Return the [x, y] coordinate for the center point of the cell that contains the specified text.  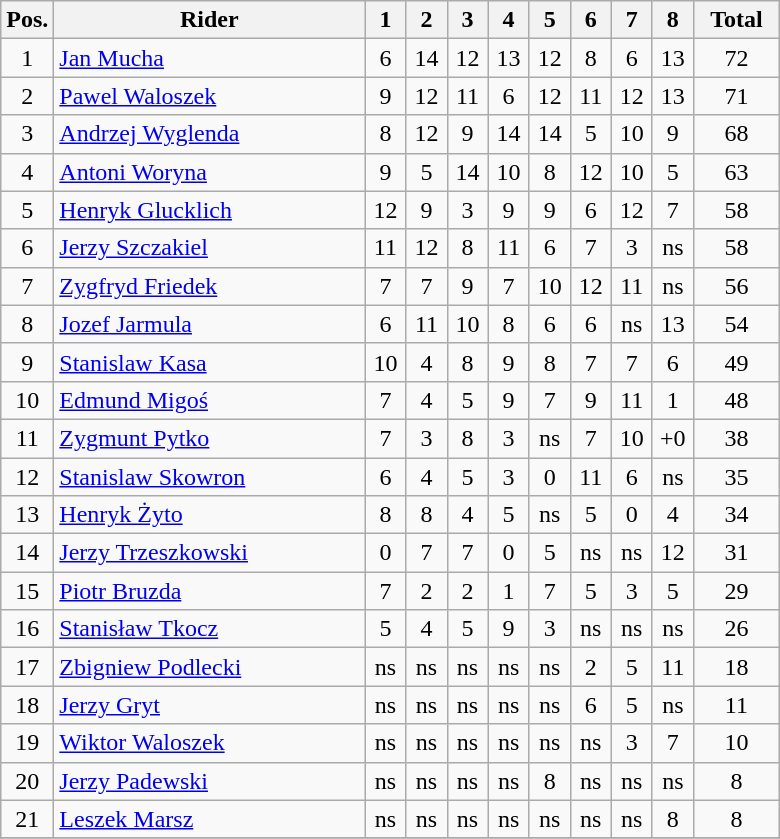
34 [736, 515]
63 [736, 172]
Jan Mucha [210, 58]
54 [736, 324]
Andrzej Wyglenda [210, 134]
Zygmunt Pytko [210, 438]
Jerzy Szczakiel [210, 248]
Jerzy Gryt [210, 705]
Total [736, 20]
Henryk Żyto [210, 515]
Leszek Marsz [210, 819]
Pos. [28, 20]
56 [736, 286]
Stanisław Tkocz [210, 629]
38 [736, 438]
Zygfryd Friedek [210, 286]
Jozef Jarmula [210, 324]
Piotr Bruzda [210, 591]
Jerzy Trzeszkowski [210, 553]
71 [736, 96]
26 [736, 629]
Pawel Waloszek [210, 96]
Henryk Glucklich [210, 210]
Stanislaw Skowron [210, 477]
15 [28, 591]
49 [736, 362]
16 [28, 629]
Rider [210, 20]
Zbigniew Podlecki [210, 667]
31 [736, 553]
20 [28, 781]
Stanislaw Kasa [210, 362]
+0 [672, 438]
17 [28, 667]
Edmund Migoś [210, 400]
29 [736, 591]
Wiktor Waloszek [210, 743]
72 [736, 58]
Antoni Woryna [210, 172]
35 [736, 477]
68 [736, 134]
21 [28, 819]
48 [736, 400]
Jerzy Padewski [210, 781]
19 [28, 743]
